Identify which cell holds the provided text, then report its [X, Y] central coordinate. 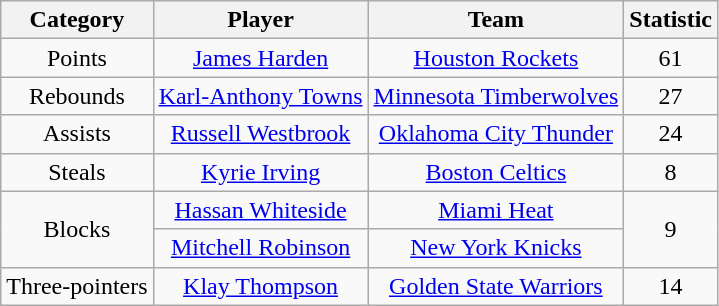
8 [671, 172]
Blocks [77, 229]
Miami Heat [496, 210]
Oklahoma City Thunder [496, 134]
Points [77, 58]
Rebounds [77, 96]
Assists [77, 134]
Mitchell Robinson [260, 248]
27 [671, 96]
Steals [77, 172]
Hassan Whiteside [260, 210]
Golden State Warriors [496, 286]
Three-pointers [77, 286]
Boston Celtics [496, 172]
Statistic [671, 20]
New York Knicks [496, 248]
Klay Thompson [260, 286]
Karl-Anthony Towns [260, 96]
Team [496, 20]
Houston Rockets [496, 58]
Player [260, 20]
James Harden [260, 58]
9 [671, 229]
Russell Westbrook [260, 134]
61 [671, 58]
Minnesota Timberwolves [496, 96]
24 [671, 134]
Kyrie Irving [260, 172]
14 [671, 286]
Category [77, 20]
